Scan for the cell matching the given text and deliver its [x, y] coordinate at center. 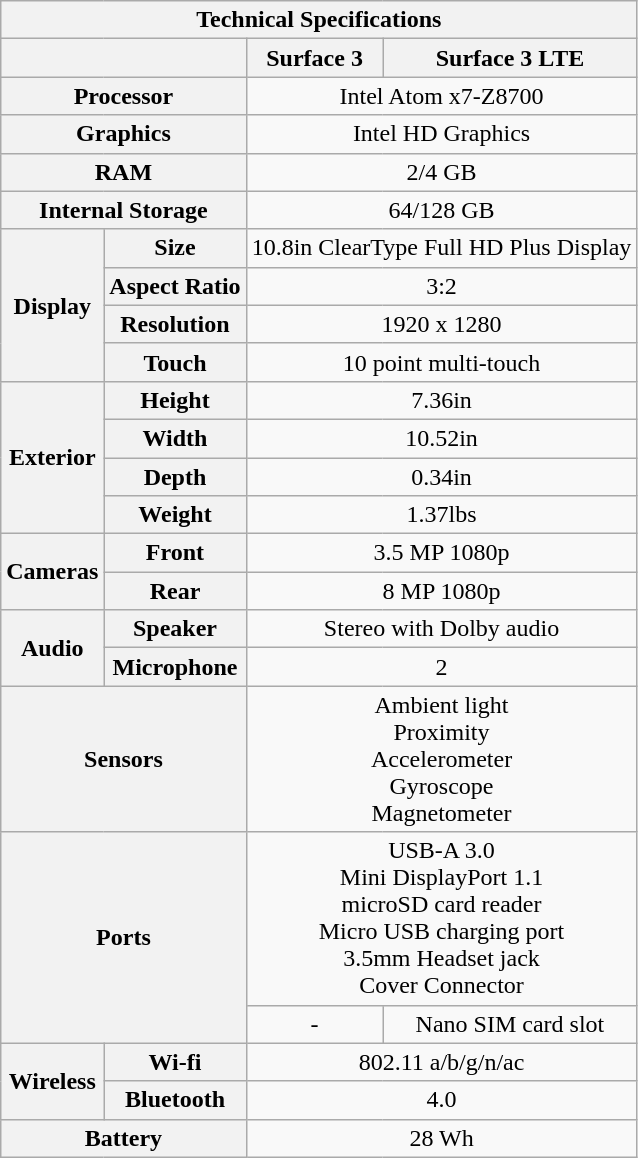
Battery [124, 1138]
Height [175, 400]
Wireless [52, 1081]
Aspect Ratio [175, 286]
Ports [124, 938]
4.0 [442, 1100]
Weight [175, 515]
Microphone [175, 667]
Rear [175, 591]
Audio [52, 648]
RAM [124, 172]
Depth [175, 477]
Processor [124, 96]
802.11 a/b/g/n/ac [442, 1062]
Intel Atom x7-Z8700 [442, 96]
2/4 GB [442, 172]
0.34in [442, 477]
10 point multi-touch [442, 362]
Wi-fi [175, 1062]
Surface 3 LTE [510, 58]
28 Wh [442, 1138]
10.52in [442, 438]
Cameras [52, 572]
Technical Specifications [319, 20]
Size [175, 248]
Ambient lightProximityAccelerometerGyroscopeMagnetometer [442, 759]
Touch [175, 362]
Bluetooth [175, 1100]
Internal Storage [124, 210]
Exterior [52, 457]
Intel HD Graphics [442, 134]
3.5 MP 1080p [442, 553]
Resolution [175, 324]
Display [52, 305]
Sensors [124, 759]
USB-A 3.0Mini DisplayPort 1.1microSD card readerMicro USB charging port3.5mm Headset jackCover Connector [442, 918]
Graphics [124, 134]
3:2 [442, 286]
1.37lbs [442, 515]
Surface 3 [314, 58]
Nano SIM card slot [510, 1024]
64/128 GB [442, 210]
10.8in ClearType Full HD Plus Display [442, 248]
8 MP 1080p [442, 591]
Front [175, 553]
1920 x 1280 [442, 324]
- [314, 1024]
Stereo with Dolby audio [442, 629]
7.36in [442, 400]
2 [442, 667]
Speaker [175, 629]
Width [175, 438]
